Provide the [x, y] coordinate of the cell's center where the given text is located.  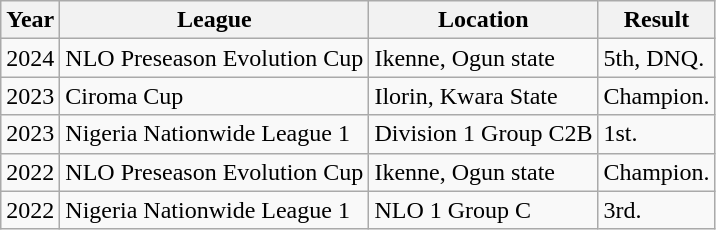
Year [30, 20]
5th, DNQ. [656, 58]
1st. [656, 134]
Ciroma Cup [214, 96]
Division 1 Group C2B [484, 134]
3rd. [656, 210]
NLO 1 Group C [484, 210]
Ilorin, Kwara State [484, 96]
Result [656, 20]
Location [484, 20]
League [214, 20]
2024 [30, 58]
